From the cell containing the given text, extract its center point as [X, Y] coordinate. 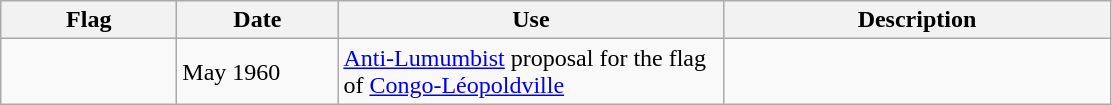
Description [917, 20]
Anti-Lumumbist proposal for the flag of Congo-Léopoldville [531, 72]
Date [258, 20]
Flag [89, 20]
May 1960 [258, 72]
Use [531, 20]
